Return (x, y) of the center of cell containing provided text 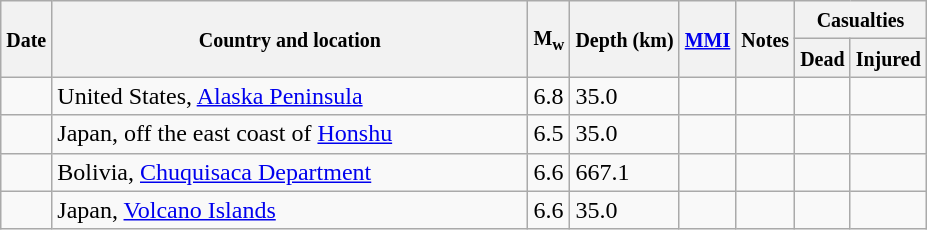
6.5 (549, 134)
6.8 (549, 96)
Casualties (861, 20)
Bolivia, Chuquisaca Department (290, 172)
Injured (888, 58)
667.1 (624, 172)
United States, Alaska Peninsula (290, 96)
Country and location (290, 39)
Mw (549, 39)
Japan, Volcano Islands (290, 210)
Notes (766, 39)
Dead (823, 58)
Japan, off the east coast of Honshu (290, 134)
Depth (km) (624, 39)
Date (26, 39)
MMI (708, 39)
